Locate the cell with the specified text and output its [x, y] center coordinate. 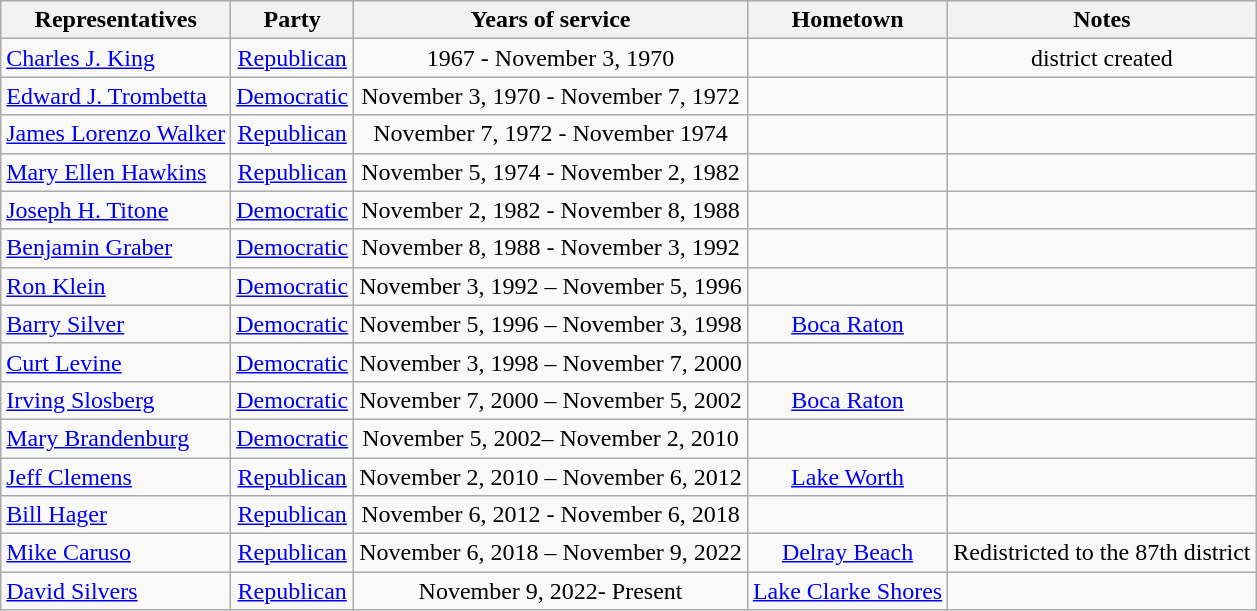
November 5, 2002– November 2, 2010 [551, 438]
David Silvers [116, 591]
Benjamin Graber [116, 248]
November 8, 1988 - November 3, 1992 [551, 248]
November 6, 2012 - November 6, 2018 [551, 515]
Mike Caruso [116, 553]
November 7, 1972 - November 1974 [551, 134]
Bill Hager [116, 515]
Curt Levine [116, 362]
November 5, 1996 – November 3, 1998 [551, 324]
Lake Worth [847, 477]
Redistricted to the 87th district [1102, 553]
Charles J. King [116, 58]
district created [1102, 58]
November 9, 2022- Present [551, 591]
1967 - November 3, 1970 [551, 58]
Joseph H. Titone [116, 210]
November 3, 1998 – November 7, 2000 [551, 362]
Barry Silver [116, 324]
Delray Beach [847, 553]
Irving Slosberg [116, 400]
November 2, 1982 - November 8, 1988 [551, 210]
Hometown [847, 20]
Mary Brandenburg [116, 438]
Lake Clarke Shores [847, 591]
Jeff Clemens [116, 477]
November 3, 1970 - November 7, 1972 [551, 96]
November 5, 1974 - November 2, 1982 [551, 172]
Representatives [116, 20]
Edward J. Trombetta [116, 96]
James Lorenzo Walker [116, 134]
November 7, 2000 – November 5, 2002 [551, 400]
November 2, 2010 – November 6, 2012 [551, 477]
Party [292, 20]
Ron Klein [116, 286]
November 6, 2018 – November 9, 2022 [551, 553]
Notes [1102, 20]
November 3, 1992 – November 5, 1996 [551, 286]
Years of service [551, 20]
Mary Ellen Hawkins [116, 172]
